For the text-containing cell, return its midpoint in [x, y] coordinate format. 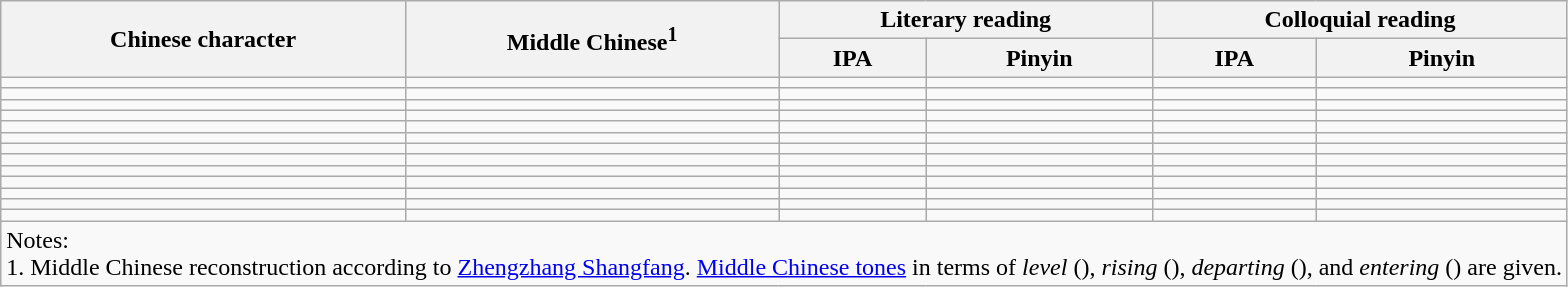
Literary reading [966, 20]
Colloquial reading [1360, 20]
Middle Chinese1 [592, 39]
Chinese character [204, 39]
